Scan for the cell matching the given text and deliver its (x, y) coordinate at center. 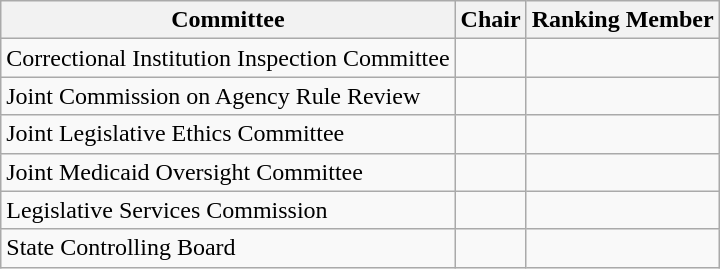
State Controlling Board (228, 248)
Correctional Institution Inspection Committee (228, 58)
Joint Legislative Ethics Committee (228, 134)
Ranking Member (622, 20)
Joint Commission on Agency Rule Review (228, 96)
Joint Medicaid Oversight Committee (228, 172)
Committee (228, 20)
Legislative Services Commission (228, 210)
Chair (490, 20)
